Capture the cell that displays the provided text and extract its (X, Y) central coordinate. 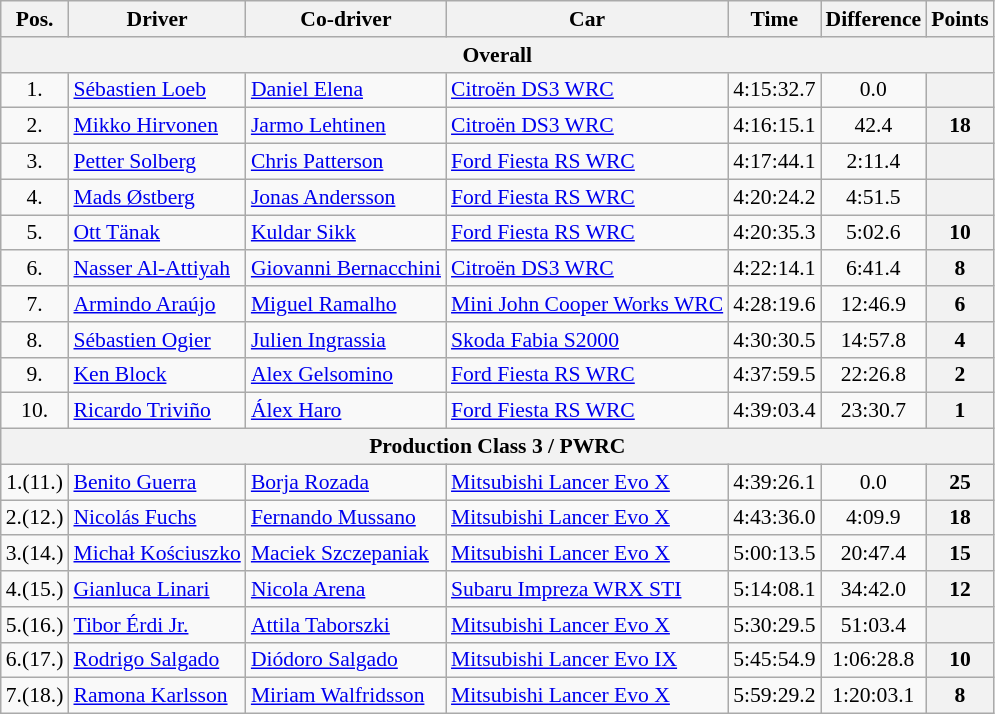
6 (960, 304)
Co-driver (346, 19)
34:42.0 (874, 589)
Driver (156, 19)
Nasser Al-Attiyah (156, 269)
Rodrigo Salgado (156, 660)
5:59:29.2 (774, 696)
4:39:26.1 (774, 482)
Jarmo Lehtinen (346, 126)
Difference (874, 19)
9. (35, 375)
4. (35, 197)
6. (35, 269)
5.(16.) (35, 625)
Mads Østberg (156, 197)
Benito Guerra (156, 482)
Fernando Mussano (346, 518)
25 (960, 482)
Michał Kościuszko (156, 554)
Subaru Impreza WRX STI (587, 589)
6:41.4 (874, 269)
Overall (498, 55)
Ott Tänak (156, 233)
1:20:03.1 (874, 696)
2:11.4 (874, 162)
Miguel Ramalho (346, 304)
4:20:24.2 (774, 197)
Points (960, 19)
6.(17.) (35, 660)
Attila Taborszki (346, 625)
5:14:08.1 (774, 589)
51:03.4 (874, 625)
Maciek Szczepaniak (346, 554)
2. (35, 126)
5. (35, 233)
5:02.6 (874, 233)
12:46.9 (874, 304)
Car (587, 19)
22:26.8 (874, 375)
Tibor Érdi Jr. (156, 625)
3.(14.) (35, 554)
2.(12.) (35, 518)
Skoda Fabia S2000 (587, 340)
Ramona Karlsson (156, 696)
4:16:15.1 (774, 126)
Production Class 3 / PWRC (498, 447)
1.(11.) (35, 482)
Mikko Hirvonen (156, 126)
14:57.8 (874, 340)
1. (35, 90)
Diódoro Salgado (346, 660)
20:47.4 (874, 554)
4:51.5 (874, 197)
Petter Solberg (156, 162)
Ricardo Triviño (156, 411)
Jonas Andersson (346, 197)
4:37:59.5 (774, 375)
7.(18.) (35, 696)
Álex Haro (346, 411)
4:43:36.0 (774, 518)
Giovanni Bernacchini (346, 269)
4:15:32.7 (774, 90)
Borja Rozada (346, 482)
1:06:28.8 (874, 660)
4:09.9 (874, 518)
5:30:29.5 (774, 625)
2 (960, 375)
Pos. (35, 19)
1 (960, 411)
Armindo Araújo (156, 304)
10. (35, 411)
Mini John Cooper Works WRC (587, 304)
Miriam Walfridsson (346, 696)
4:28:19.6 (774, 304)
Nicolás Fuchs (156, 518)
3. (35, 162)
5:45:54.9 (774, 660)
12 (960, 589)
Time (774, 19)
4 (960, 340)
4:39:03.4 (774, 411)
Nicola Arena (346, 589)
Ken Block (156, 375)
Sébastien Ogier (156, 340)
Sébastien Loeb (156, 90)
4:30:30.5 (774, 340)
Chris Patterson (346, 162)
42.4 (874, 126)
4:17:44.1 (774, 162)
4.(15.) (35, 589)
15 (960, 554)
7. (35, 304)
8. (35, 340)
Gianluca Linari (156, 589)
Julien Ingrassia (346, 340)
5:00:13.5 (774, 554)
Kuldar Sikk (346, 233)
4:20:35.3 (774, 233)
4:22:14.1 (774, 269)
Alex Gelsomino (346, 375)
Daniel Elena (346, 90)
Mitsubishi Lancer Evo IX (587, 660)
23:30.7 (874, 411)
